Output the [x, y] coordinate of the center of the cell containing the given text.  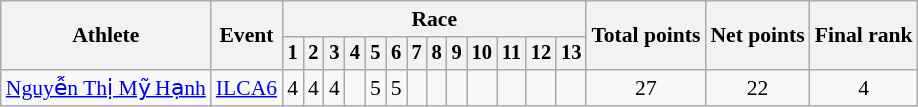
7 [417, 54]
8 [437, 54]
13 [571, 54]
Final rank [864, 36]
Race [434, 19]
10 [482, 54]
Nguyễn Thị Mỹ Hạnh [106, 88]
9 [457, 54]
2 [314, 54]
ILCA6 [246, 88]
11 [512, 54]
Event [246, 36]
1 [292, 54]
3 [334, 54]
Total points [646, 36]
Athlete [106, 36]
Net points [757, 36]
12 [541, 54]
22 [757, 88]
6 [396, 54]
27 [646, 88]
